Find where the given text appears and provide that cell's center as [x, y] coordinate. 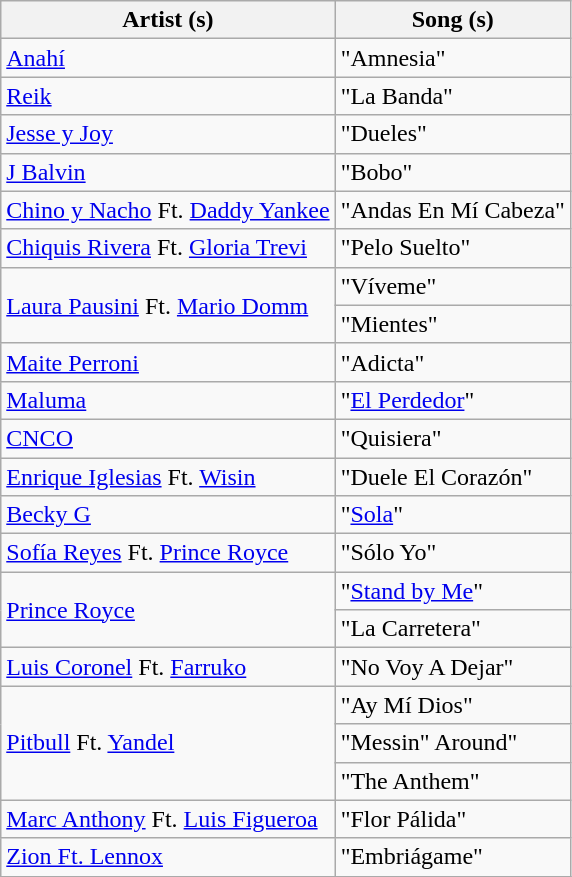
Zion Ft. Lennox [168, 857]
"Embriágame" [452, 857]
"Mientes" [452, 324]
Becky G [168, 515]
Enrique Iglesias Ft. Wisin [168, 477]
"Amnesia" [452, 58]
Laura Pausini Ft. Mario Domm [168, 305]
"La Banda" [452, 96]
J Balvin [168, 172]
Luis Coronel Ft. Farruko [168, 667]
"Ay Mí Dios" [452, 705]
"Víveme" [452, 286]
"Duele El Corazón" [452, 477]
Jesse y Joy [168, 134]
Prince Royce [168, 610]
"Bobo" [452, 172]
"Quisiera" [452, 438]
Artist (s) [168, 20]
"Stand by Me" [452, 591]
Maite Perroni [168, 362]
Marc Anthony Ft. Luis Figueroa [168, 819]
"Dueles" [452, 134]
"Sola" [452, 515]
CNCO [168, 438]
"No Voy A Dejar" [452, 667]
"Messin" Around" [452, 743]
"Adicta" [452, 362]
"Pelo Suelto" [452, 248]
"Andas En Mí Cabeza" [452, 210]
Maluma [168, 400]
"El Perdedor" [452, 400]
Chino y Nacho Ft. Daddy Yankee [168, 210]
"La Carretera" [452, 629]
Anahí [168, 58]
Song (s) [452, 20]
Sofía Reyes Ft. Prince Royce [168, 553]
"Sólo Yo" [452, 553]
"The Anthem" [452, 781]
Reik [168, 96]
Chiquis Rivera Ft. Gloria Trevi [168, 248]
"Flor Pálida" [452, 819]
Pitbull Ft. Yandel [168, 743]
